Pinpoint the cell where the given text exists, returning its [X, Y] midpoint coordinate. 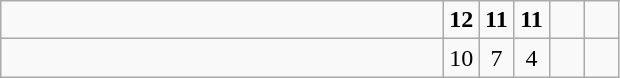
12 [462, 20]
4 [532, 58]
7 [496, 58]
10 [462, 58]
